Return (x, y) of the center of cell containing provided text 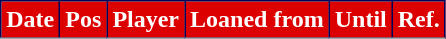
Loaned from (258, 20)
Player (146, 20)
Pos (84, 20)
Ref. (418, 20)
Until (360, 20)
Date (30, 20)
